From the cell containing the given text, extract its center point as (x, y) coordinate. 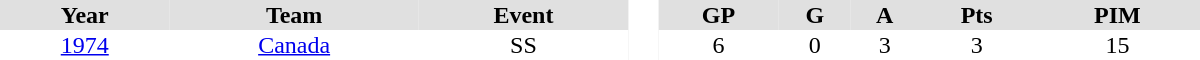
0 (815, 45)
G (815, 15)
Pts (976, 15)
6 (718, 45)
Year (85, 15)
PIM (1118, 15)
15 (1118, 45)
A (885, 15)
GP (718, 15)
Team (294, 15)
SS (524, 45)
1974 (85, 45)
Event (524, 15)
Canada (294, 45)
